Search for the cell housing the specified text and yield its (X, Y) center coordinate. 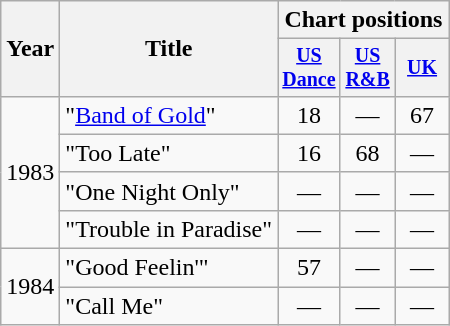
1984 (30, 287)
"Good Feelin'" (169, 268)
"Trouble in Paradise" (169, 229)
Year (30, 49)
UK (422, 68)
57 (310, 268)
16 (310, 153)
"Too Late" (169, 153)
68 (367, 153)
Chart positions (364, 20)
18 (310, 115)
US R&B (367, 68)
Title (169, 49)
"Band of Gold" (169, 115)
67 (422, 115)
"One Night Only" (169, 191)
"Call Me" (169, 306)
US Dance (310, 68)
1983 (30, 172)
